Extract the (x, y) coordinate from the center of the cell holding the provided text.  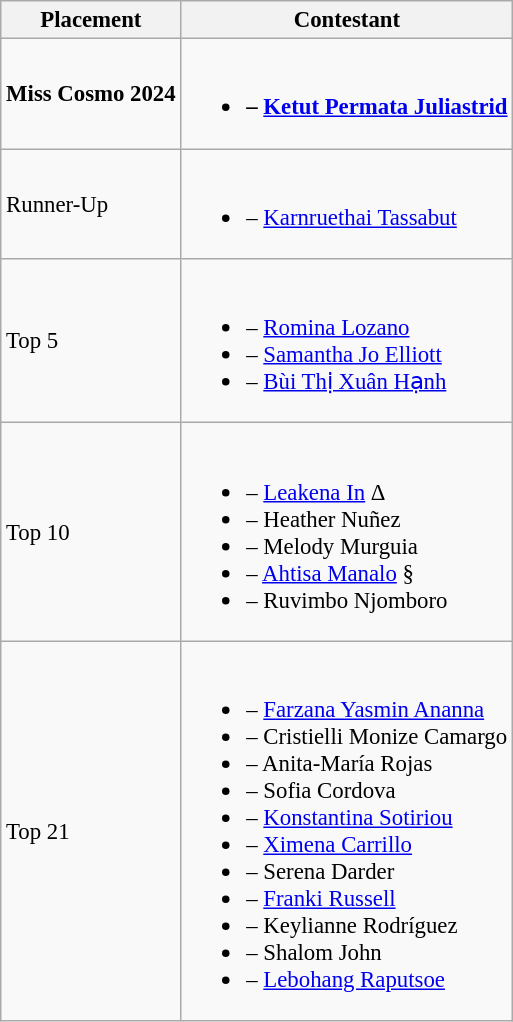
Placement (91, 20)
Runner-Up (91, 204)
Top 5 (91, 341)
– Karnruethai Tassabut (347, 204)
– Leakena In Δ – Heather Nuñez – Melody Murguia – Ahtisa Manalo § – Ruvimbo Njomboro (347, 532)
Top 21 (91, 831)
Top 10 (91, 532)
– Ketut Permata Juliastrid (347, 94)
Contestant (347, 20)
– Romina Lozano – Samantha Jo Elliott – Bùi Thị Xuân Hạnh (347, 341)
Miss Cosmo 2024 (91, 94)
